Detect which cell encompasses the target text, then output its (X, Y) center coordinate. 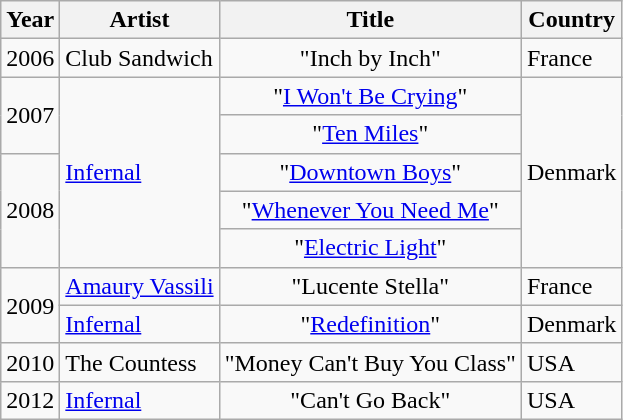
2010 (30, 362)
Amaury Vassili (140, 286)
"Ten Miles" (370, 134)
Artist (140, 20)
Title (370, 20)
Club Sandwich (140, 58)
2007 (30, 115)
2009 (30, 305)
"Downtown Boys" (370, 172)
"Money Can't Buy You Class" (370, 362)
2012 (30, 400)
Year (30, 20)
"Inch by Inch" (370, 58)
"I Won't Be Crying" (370, 96)
The Countess (140, 362)
"Electric Light" (370, 248)
"Redefinition" (370, 324)
"Can't Go Back" (370, 400)
2008 (30, 210)
"Lucente Stella" (370, 286)
"Whenever You Need Me" (370, 210)
2006 (30, 58)
Country (571, 20)
